Return the [X, Y] coordinate for the center point of the cell that contains the specified text.  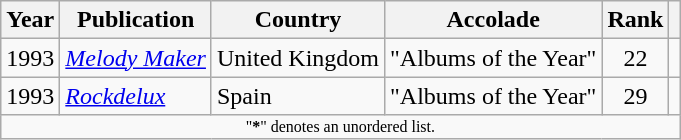
United Kingdom [298, 58]
Year [30, 20]
22 [636, 58]
Rockdelux [136, 96]
Melody Maker [136, 58]
Accolade [494, 20]
"*" denotes an unordered list. [340, 127]
Country [298, 20]
Rank [636, 20]
Publication [136, 20]
29 [636, 96]
Spain [298, 96]
